Locate the cell with the specified text and output its [X, Y] center coordinate. 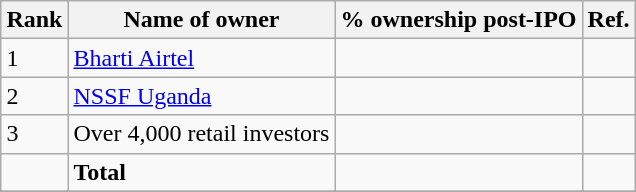
Rank [34, 20]
1 [34, 58]
Ref. [608, 20]
Bharti Airtel [202, 58]
3 [34, 134]
Total [202, 172]
NSSF Uganda [202, 96]
% ownership post-IPO [458, 20]
Name of owner [202, 20]
Over 4,000 retail investors [202, 134]
2 [34, 96]
